Detect which cell encompasses the target text, then output its [x, y] center coordinate. 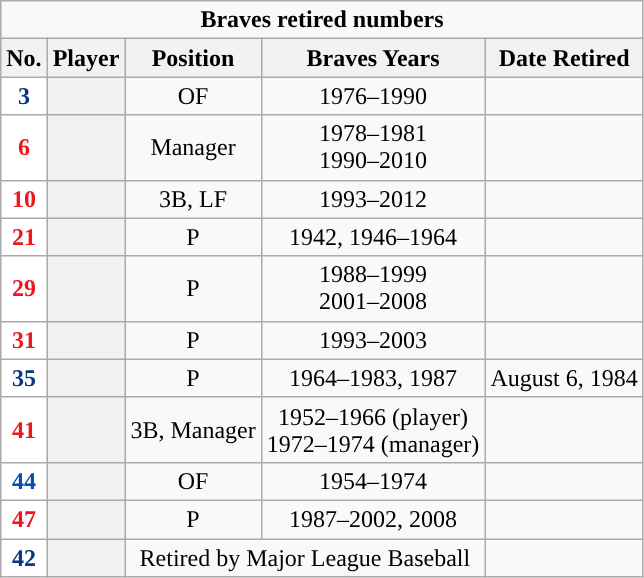
1976–1990 [373, 96]
6 [24, 148]
1987–2002, 2008 [373, 519]
21 [24, 237]
47 [24, 519]
1954–1974 [373, 481]
3 [24, 96]
35 [24, 378]
No. [24, 58]
Braves Years [373, 58]
Manager [193, 148]
1978–19811990–2010 [373, 148]
Position [193, 58]
1964–1983, 1987 [373, 378]
44 [24, 481]
3B, Manager [193, 430]
Player [86, 58]
Braves retired numbers [322, 20]
1988–19992001–2008 [373, 288]
42 [24, 557]
1942, 1946–1964 [373, 237]
1952–1966 (player)1972–1974 (manager) [373, 430]
29 [24, 288]
1993–2012 [373, 199]
10 [24, 199]
Date Retired [564, 58]
1993–2003 [373, 340]
31 [24, 340]
Retired by Major League Baseball [305, 557]
August 6, 1984 [564, 378]
3B, LF [193, 199]
41 [24, 430]
